For the text-containing cell, return its midpoint in (x, y) coordinate format. 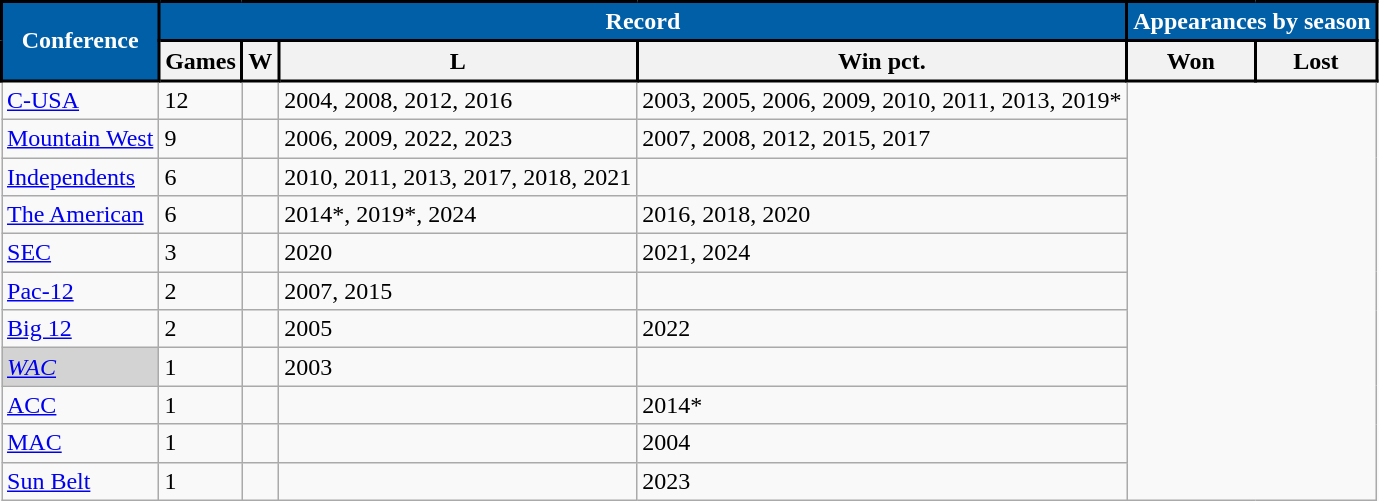
2023 (882, 481)
2014*, 2019*, 2024 (458, 215)
Won (1191, 61)
L (458, 61)
2016, 2018, 2020 (882, 215)
2003 (458, 367)
ACC (80, 405)
2007, 2008, 2012, 2015, 2017 (882, 138)
Games (200, 61)
2021, 2024 (882, 253)
2005 (458, 329)
2010, 2011, 2013, 2017, 2018, 2021 (458, 177)
WAC (80, 367)
Mountain West (80, 138)
Sun Belt (80, 481)
2020 (458, 253)
W (260, 61)
C-USA (80, 100)
The American (80, 215)
Win pct. (882, 61)
3 (200, 253)
Pac-12 (80, 291)
Appearances by season (1252, 22)
12 (200, 100)
Conference (80, 42)
Lost (1316, 61)
Big 12 (80, 329)
MAC (80, 443)
SEC (80, 253)
Record (643, 22)
9 (200, 138)
2004 (882, 443)
Independents (80, 177)
2004, 2008, 2012, 2016 (458, 100)
2007, 2015 (458, 291)
2022 (882, 329)
2014* (882, 405)
2003, 2005, 2006, 2009, 2010, 2011, 2013, 2019* (882, 100)
2006, 2009, 2022, 2023 (458, 138)
